Pinpoint the cell where the given text exists, returning its (X, Y) midpoint coordinate. 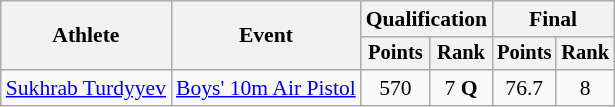
570 (396, 88)
Final (553, 19)
Athlete (86, 36)
7 Q (461, 88)
Boys' 10m Air Pistol (266, 88)
Event (266, 36)
Sukhrab Turdyyev (86, 88)
76.7 (524, 88)
Qualification (426, 19)
8 (585, 88)
